Provide the [X, Y] coordinate of the cell's center where the given text is located.  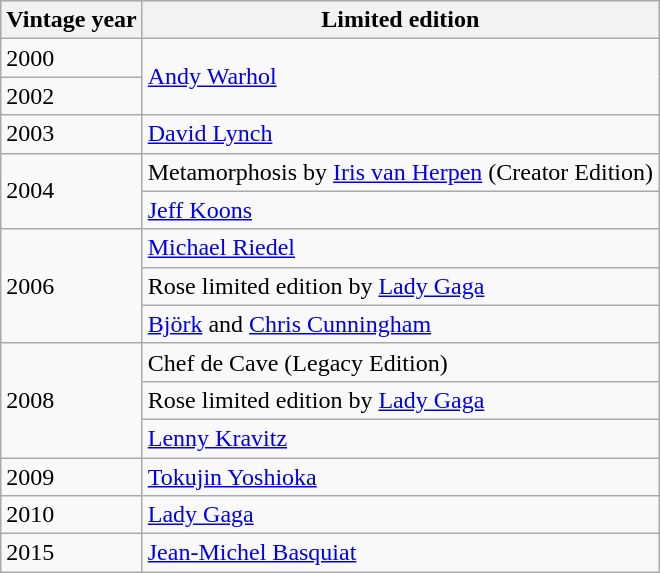
2004 [72, 191]
2003 [72, 134]
Michael Riedel [400, 248]
Metamorphosis by Iris van Herpen (Creator Edition) [400, 172]
Lady Gaga [400, 515]
Jeff Koons [400, 210]
2009 [72, 477]
2002 [72, 96]
Vintage year [72, 20]
2015 [72, 553]
David Lynch [400, 134]
Chef de Cave (Legacy Edition) [400, 362]
Björk and Chris Cunningham [400, 324]
Limited edition [400, 20]
2008 [72, 400]
2006 [72, 286]
Andy Warhol [400, 77]
Lenny Kravitz [400, 438]
Tokujin Yoshioka [400, 477]
2010 [72, 515]
Jean-Michel Basquiat [400, 553]
2000 [72, 58]
